Locate the cell with the specified text and output its [X, Y] center coordinate. 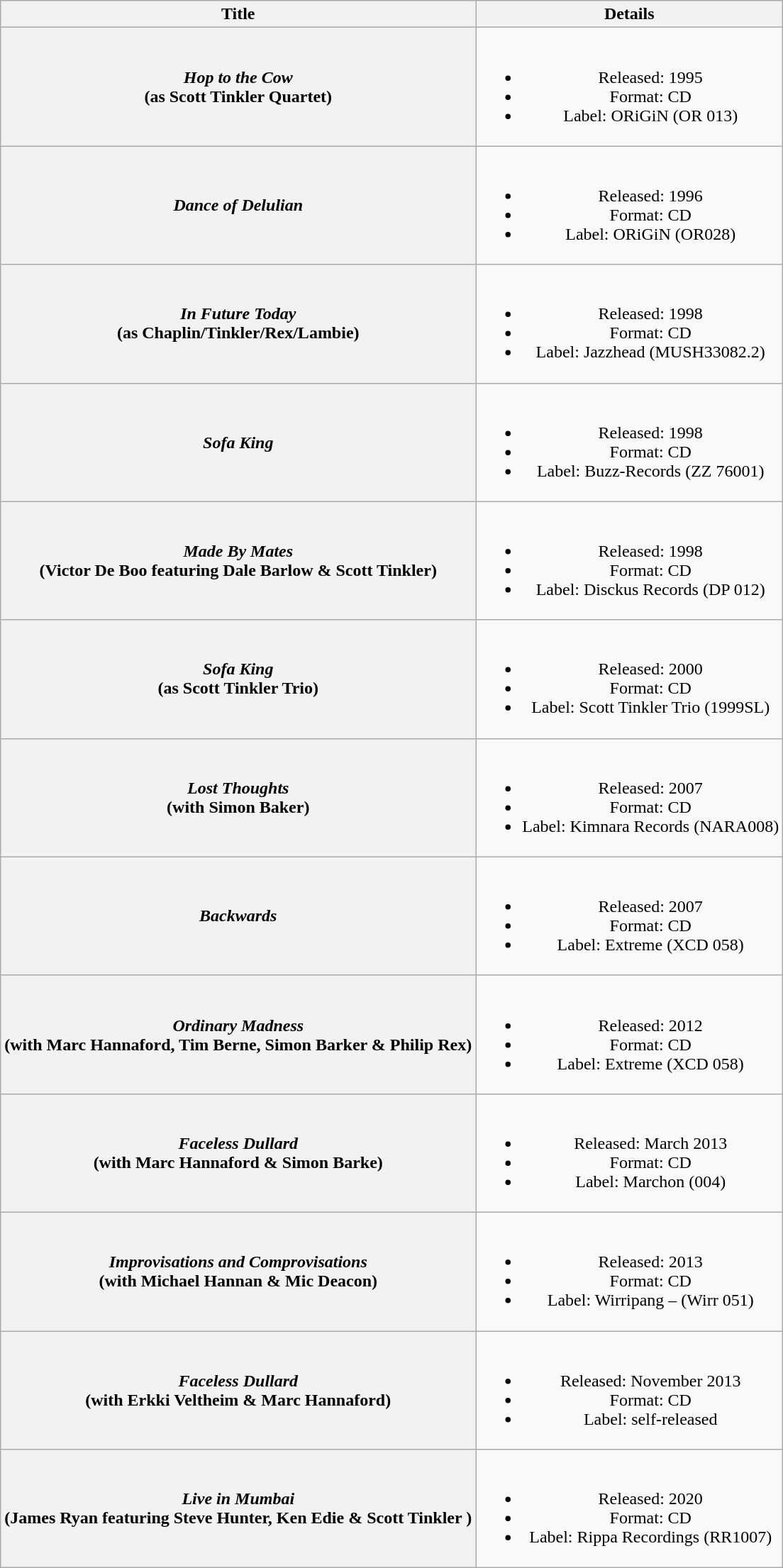
Released: November 2013Format: CDLabel: self-released [630, 1390]
Released: 2007Format: CDLabel: Extreme (XCD 058) [630, 916]
Released: 1995Format: CDLabel: ORiGiN (OR 013) [630, 87]
Made By Mates (Victor De Boo featuring Dale Barlow & Scott Tinkler) [238, 560]
Dance of Delulian [238, 206]
Released: 2000Format: CDLabel: Scott Tinkler Trio (1999SL) [630, 679]
Released: March 2013Format: CDLabel: Marchon (004) [630, 1153]
Details [630, 14]
Lost Thoughts (with Simon Baker) [238, 797]
In Future Today (as Chaplin/Tinkler/Rex/Lambie) [238, 323]
Sofa King [238, 443]
Faceless Dullard (with Marc Hannaford & Simon Barke) [238, 1153]
Hop to the Cow (as Scott Tinkler Quartet) [238, 87]
Released: 1998Format: CDLabel: Buzz-Records (ZZ 76001) [630, 443]
Released: 1998Format: CDLabel: Disckus Records (DP 012) [630, 560]
Improvisations and Comprovisations (with Michael Hannan & Mic Deacon) [238, 1271]
Faceless Dullard (with Erkki Veltheim & Marc Hannaford) [238, 1390]
Released: 2020Format: CDLabel: Rippa Recordings (RR1007) [630, 1509]
Backwards [238, 916]
Sofa King (as Scott Tinkler Trio) [238, 679]
Ordinary Madness (with Marc Hannaford, Tim Berne, Simon Barker & Philip Rex) [238, 1034]
Title [238, 14]
Released: 1996Format: CDLabel: ORiGiN (OR028) [630, 206]
Released: 2012Format: CDLabel: Extreme (XCD 058) [630, 1034]
Released: 1998Format: CDLabel: Jazzhead (MUSH33082.2) [630, 323]
Released: 2007Format: CDLabel: Kimnara Records (NARA008) [630, 797]
Released: 2013Format: CDLabel: Wirripang – (Wirr 051) [630, 1271]
Live in Mumbai (James Ryan featuring Steve Hunter, Ken Edie & Scott Tinkler ) [238, 1509]
